For the text-containing cell, return its midpoint in (X, Y) coordinate format. 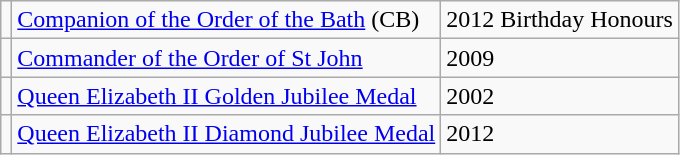
Queen Elizabeth II Golden Jubilee Medal (226, 96)
2012 Birthday Honours (560, 20)
2009 (560, 58)
2012 (560, 134)
Queen Elizabeth II Diamond Jubilee Medal (226, 134)
2002 (560, 96)
Commander of the Order of St John (226, 58)
Companion of the Order of the Bath (CB) (226, 20)
